Return [X, Y] of the center of cell containing provided text 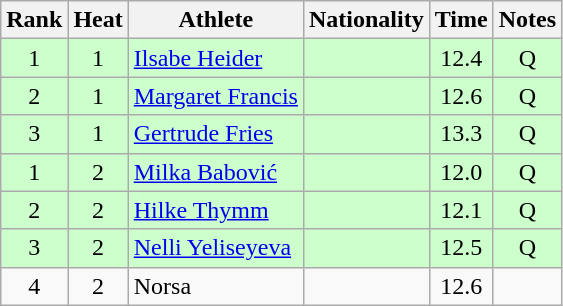
Rank [34, 20]
Norsa [216, 286]
Milka Babović [216, 172]
13.3 [461, 134]
Athlete [216, 20]
Notes [527, 20]
4 [34, 286]
Hilke Thymm [216, 210]
12.1 [461, 210]
Nationality [366, 20]
12.5 [461, 248]
Time [461, 20]
Heat [98, 20]
Gertrude Fries [216, 134]
Margaret Francis [216, 96]
Nelli Yeliseyeva [216, 248]
12.4 [461, 58]
12.0 [461, 172]
Ilsabe Heider [216, 58]
